Determine the [X, Y] coordinate at the center of the cell enclosing the given text.  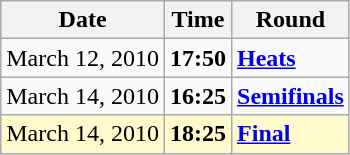
Final [291, 134]
Heats [291, 58]
16:25 [198, 96]
March 12, 2010 [83, 58]
Round [291, 20]
18:25 [198, 134]
Date [83, 20]
17:50 [198, 58]
Semifinals [291, 96]
Time [198, 20]
